From the cell containing the given text, extract its center point as [X, Y] coordinate. 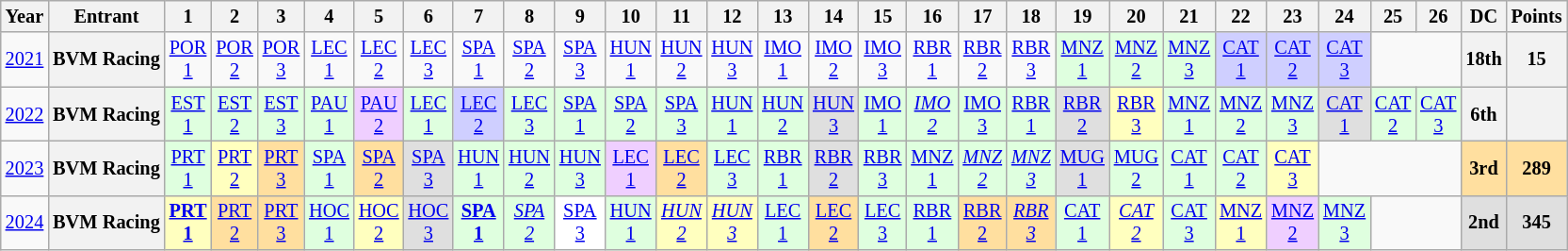
HOC1 [330, 223]
EST1 [188, 114]
26 [1438, 16]
20 [1136, 16]
16 [932, 16]
MUG2 [1136, 168]
19 [1083, 16]
1 [188, 16]
17 [982, 16]
2021 [24, 59]
PAU2 [379, 114]
Year [24, 16]
Points [1537, 16]
8 [529, 16]
POR3 [281, 59]
MUG1 [1083, 168]
12 [732, 16]
EST2 [234, 114]
25 [1393, 16]
DC [1483, 16]
HOC2 [379, 223]
7 [478, 16]
POR1 [188, 59]
PAU1 [330, 114]
14 [833, 16]
2023 [24, 168]
13 [783, 16]
23 [1292, 16]
18th [1483, 59]
EST3 [281, 114]
6 [429, 16]
5 [379, 16]
2024 [24, 223]
3rd [1483, 168]
10 [631, 16]
2022 [24, 114]
345 [1537, 223]
POR2 [234, 59]
6th [1483, 114]
Entrant [106, 16]
3 [281, 16]
289 [1537, 168]
4 [330, 16]
18 [1031, 16]
HOC3 [429, 223]
2nd [1483, 223]
22 [1241, 16]
21 [1188, 16]
24 [1345, 16]
11 [682, 16]
2 [234, 16]
9 [580, 16]
